Determine the [X, Y] coordinate at the center of the cell enclosing the given text.  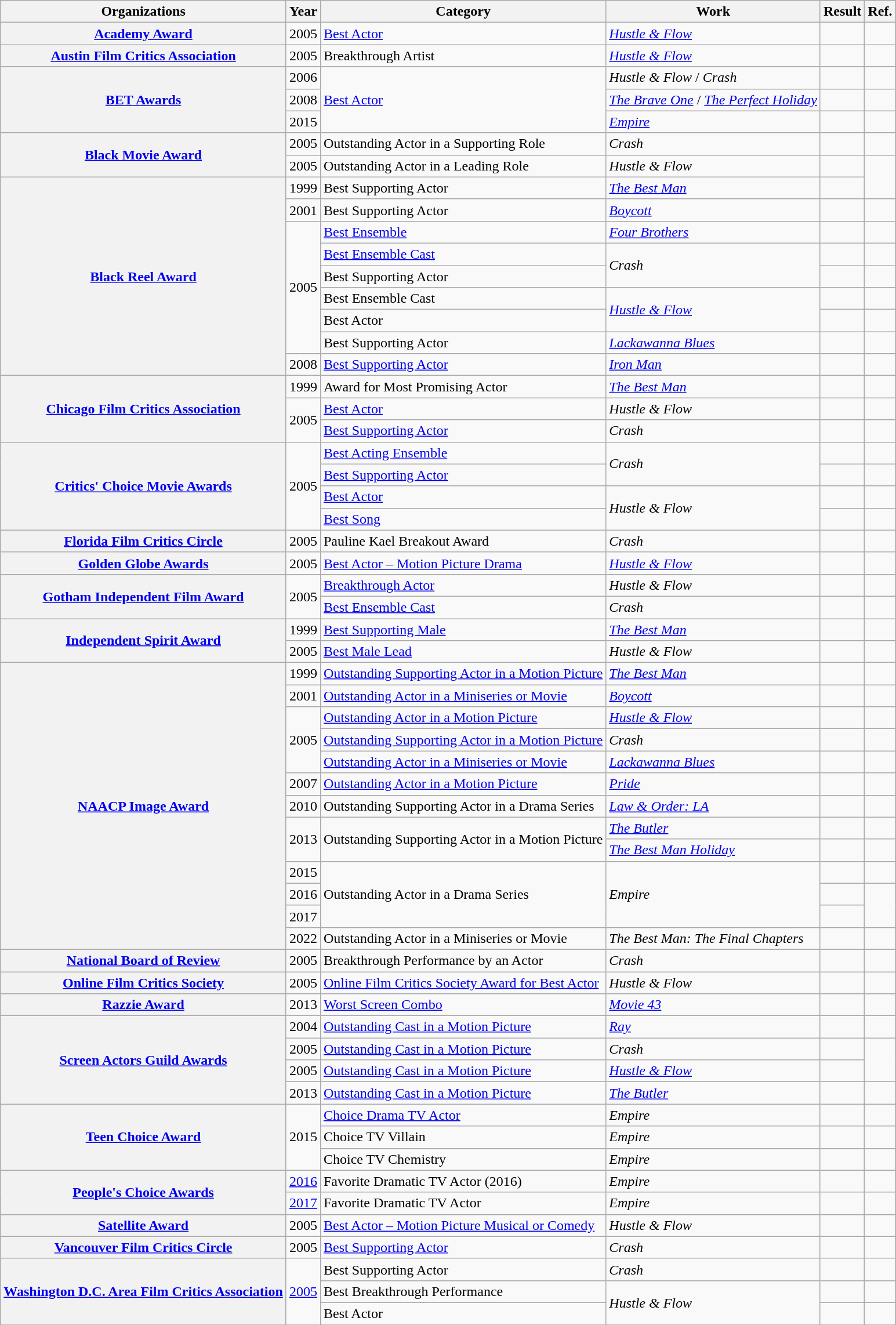
Golden Globe Awards [144, 563]
Best Ensemble [463, 232]
Movie 43 [713, 1005]
NAACP Image Award [144, 806]
Award for Most Promising Actor [463, 387]
The Best Man Holiday [713, 850]
Best Supporting Male [463, 629]
Academy Award [144, 34]
Satellite Award [144, 1225]
Work [713, 12]
Best Male Lead [463, 652]
Outstanding Actor in a Drama Series [463, 894]
Independent Spirit Award [144, 640]
Teen Choice Award [144, 1137]
Best Song [463, 519]
People's Choice Awards [144, 1192]
Chicago Film Critics Association [144, 409]
Organizations [144, 12]
Worst Screen Combo [463, 1005]
Black Movie Award [144, 155]
2006 [303, 78]
Black Reel Award [144, 276]
Critics' Choice Movie Awards [144, 486]
Ray [713, 1027]
Breakthrough Performance by an Actor [463, 960]
Gotham Independent Film Award [144, 596]
Ref. [880, 12]
Outstanding Supporting Actor in a Drama Series [463, 806]
Outstanding Actor in a Leading Role [463, 166]
Year [303, 12]
Choice Drama TV Actor [463, 1115]
Vancouver Film Critics Circle [144, 1247]
The Best Man: The Final Chapters [713, 938]
Favorite Dramatic TV Actor (2016) [463, 1181]
2004 [303, 1027]
Pauline Kael Breakout Award [463, 541]
Hustle & Flow / Crash [713, 78]
Best Acting Ensemble [463, 453]
Breakthrough Artist [463, 56]
2022 [303, 938]
Best Breakthrough Performance [463, 1291]
Online Film Critics Society [144, 983]
Razzie Award [144, 1005]
Category [463, 12]
Breakthrough Actor [463, 585]
The Brave One / The Perfect Holiday [713, 100]
Online Film Critics Society Award for Best Actor [463, 983]
National Board of Review [144, 960]
Law & Order: LA [713, 806]
2007 [303, 784]
Best Actor – Motion Picture Musical or Comedy [463, 1225]
Florida Film Critics Circle [144, 541]
Choice TV Chemistry [463, 1159]
Washington D.C. Area Film Critics Association [144, 1291]
Austin Film Critics Association [144, 56]
Choice TV Villain [463, 1137]
Screen Actors Guild Awards [144, 1060]
2010 [303, 806]
BET Awards [144, 100]
Result [842, 12]
Iron Man [713, 365]
Favorite Dramatic TV Actor [463, 1203]
Best Actor – Motion Picture Drama [463, 563]
Four Brothers [713, 232]
Pride [713, 784]
Outstanding Actor in a Supporting Role [463, 144]
